Provide the [x, y] coordinate of the cell's center where the given text is located.  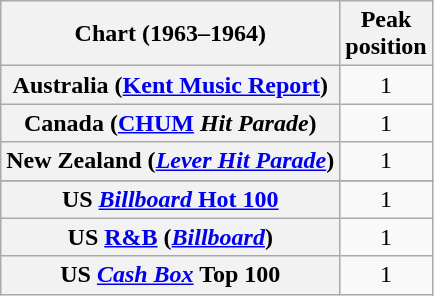
Australia (Kent Music Report) [170, 85]
Chart (1963–1964) [170, 34]
Peakposition [386, 34]
New Zealand (Lever Hit Parade) [170, 161]
US Billboard Hot 100 [170, 199]
US Cash Box Top 100 [170, 275]
US R&B (Billboard) [170, 237]
Canada (CHUM Hit Parade) [170, 123]
